Capture the cell that displays the provided text and extract its (x, y) central coordinate. 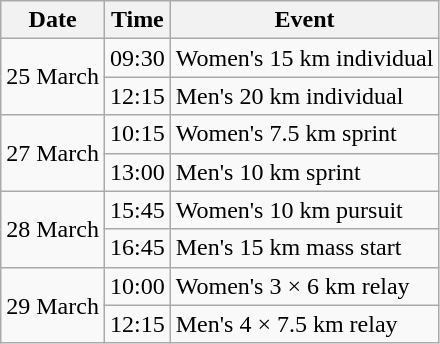
Women's 7.5 km sprint (304, 134)
16:45 (137, 248)
25 March (53, 77)
Men's 4 × 7.5 km relay (304, 324)
09:30 (137, 58)
Men's 10 km sprint (304, 172)
Men's 15 km mass start (304, 248)
Men's 20 km individual (304, 96)
27 March (53, 153)
15:45 (137, 210)
29 March (53, 305)
Date (53, 20)
Women's 15 km individual (304, 58)
Time (137, 20)
10:00 (137, 286)
Women's 3 × 6 km relay (304, 286)
13:00 (137, 172)
10:15 (137, 134)
Women's 10 km pursuit (304, 210)
Event (304, 20)
28 March (53, 229)
